From the cell containing the given text, extract its center point as [x, y] coordinate. 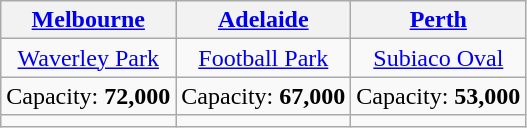
Capacity: 53,000 [438, 96]
Football Park [264, 58]
Perth [438, 20]
Melbourne [88, 20]
Subiaco Oval [438, 58]
Capacity: 67,000 [264, 96]
Adelaide [264, 20]
Capacity: 72,000 [88, 96]
Waverley Park [88, 58]
